Extract the (X, Y) coordinate from the center of the cell holding the provided text.  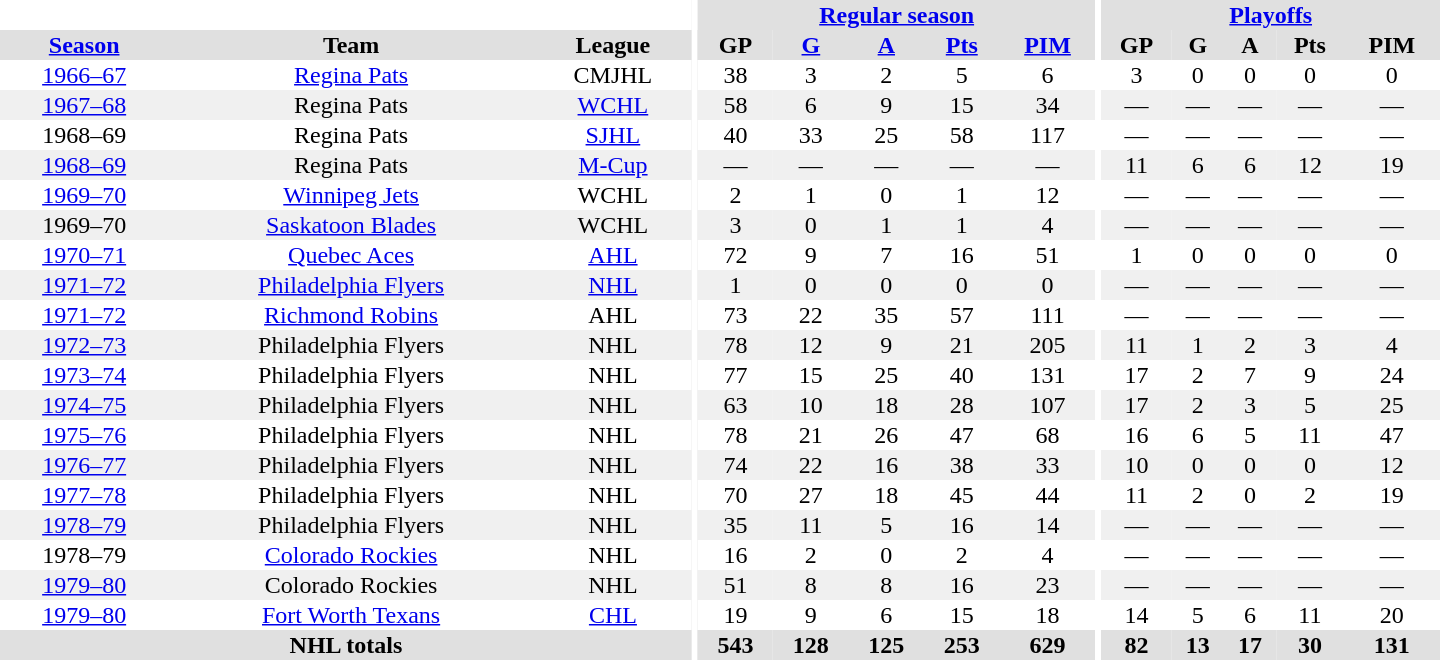
28 (962, 405)
44 (1047, 495)
1973–74 (84, 375)
1966–67 (84, 75)
13 (1198, 645)
Quebec Aces (351, 255)
24 (1392, 375)
205 (1047, 345)
Playoffs (1270, 15)
1977–78 (84, 495)
20 (1392, 615)
Regular season (897, 15)
34 (1047, 105)
CMJHL (613, 75)
30 (1310, 645)
CHL (613, 615)
107 (1047, 405)
73 (736, 315)
SJHL (613, 135)
Season (84, 45)
543 (736, 645)
M-Cup (613, 165)
128 (810, 645)
68 (1047, 435)
1972–73 (84, 345)
Winnipeg Jets (351, 195)
74 (736, 465)
1975–76 (84, 435)
Fort Worth Texans (351, 615)
117 (1047, 135)
Saskatoon Blades (351, 225)
82 (1136, 645)
1974–75 (84, 405)
1976–77 (84, 465)
72 (736, 255)
45 (962, 495)
26 (886, 435)
27 (810, 495)
Richmond Robins (351, 315)
111 (1047, 315)
77 (736, 375)
23 (1047, 585)
1970–71 (84, 255)
Team (351, 45)
League (613, 45)
253 (962, 645)
70 (736, 495)
1967–68 (84, 105)
57 (962, 315)
63 (736, 405)
NHL totals (346, 645)
125 (886, 645)
629 (1047, 645)
